For the text-containing cell, return its midpoint in [x, y] coordinate format. 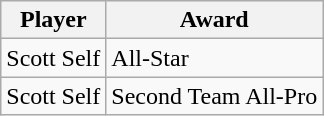
Player [54, 20]
Second Team All-Pro [214, 96]
All-Star [214, 58]
Award [214, 20]
